Output the (X, Y) coordinate of the center of the cell containing the given text.  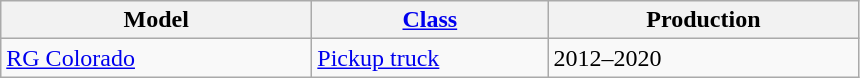
Pickup truck (430, 58)
Production (704, 20)
2012–2020 (704, 58)
Model (156, 20)
Class (430, 20)
RG Colorado (156, 58)
